Output the (X, Y) coordinate of the center of the cell containing the given text.  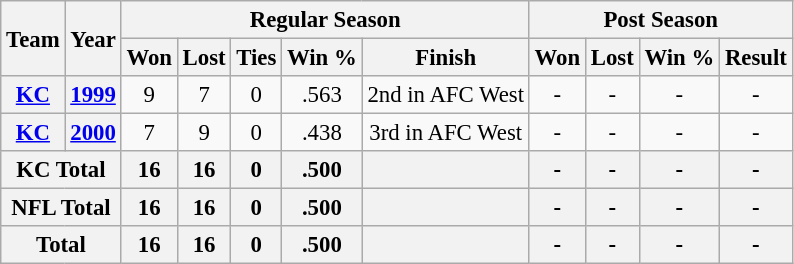
3rd in AFC West (446, 133)
Result (756, 58)
2nd in AFC West (446, 95)
Team (33, 38)
.563 (322, 95)
Regular Season (325, 20)
2000 (93, 133)
1999 (93, 95)
Post Season (660, 20)
Finish (446, 58)
NFL Total (61, 208)
Ties (256, 58)
Year (93, 38)
Total (61, 245)
KC Total (61, 170)
.438 (322, 133)
